Provide the [X, Y] coordinate of the cell's center where the given text is located.  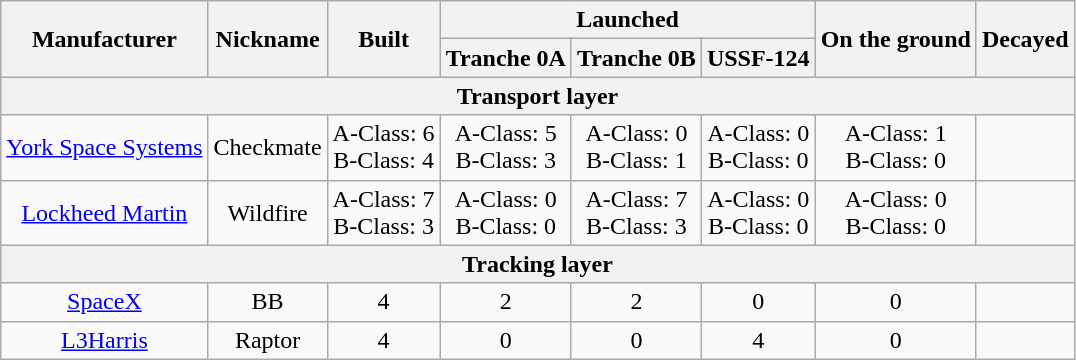
Built [384, 39]
Launched [628, 20]
York Space Systems [104, 148]
Raptor [268, 340]
Wildfire [268, 212]
Transport layer [538, 96]
Manufacturer [104, 39]
USSF-124 [758, 58]
A-Class: 1B-Class: 0 [896, 148]
Lockheed Martin [104, 212]
A-Class: 5B-Class: 3 [506, 148]
A-Class: 0B-Class: 1 [636, 148]
Decayed [1025, 39]
Tranche 0A [506, 58]
L3Harris [104, 340]
On the ground [896, 39]
Nickname [268, 39]
Checkmate [268, 148]
Tracking layer [538, 264]
SpaceX [104, 302]
A-Class: 6B-Class: 4 [384, 148]
Tranche 0B [636, 58]
BB [268, 302]
